Pinpoint the cell where the given text exists, returning its (x, y) midpoint coordinate. 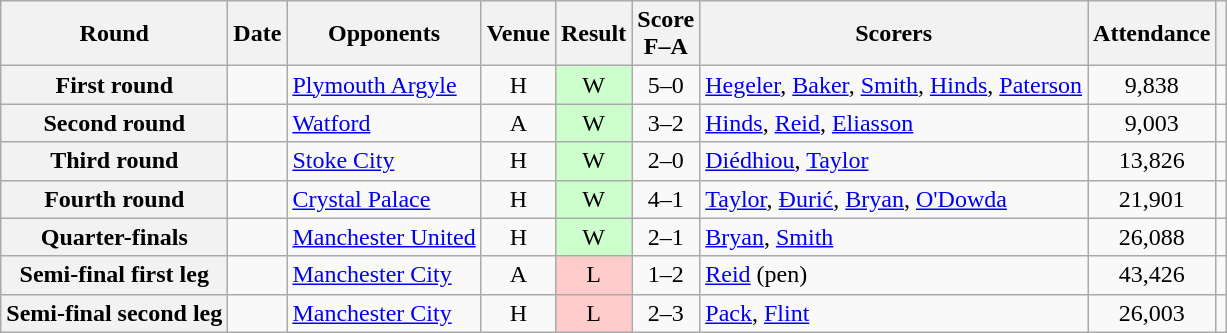
Manchester United (384, 237)
2–0 (666, 161)
Hegeler, Baker, Smith, Hinds, Paterson (894, 85)
Taylor, Đurić, Bryan, O'Dowda (894, 199)
Diédhiou, Taylor (894, 161)
Fourth round (114, 199)
ScoreF–A (666, 34)
Stoke City (384, 161)
Second round (114, 123)
Semi-final first leg (114, 275)
9,838 (1152, 85)
Semi-final second leg (114, 313)
2–3 (666, 313)
Scorers (894, 34)
4–1 (666, 199)
Venue (518, 34)
Reid (pen) (894, 275)
Pack, Flint (894, 313)
Attendance (1152, 34)
21,901 (1152, 199)
3–2 (666, 123)
Hinds, Reid, Eliasson (894, 123)
Result (593, 34)
Third round (114, 161)
Date (258, 34)
1–2 (666, 275)
First round (114, 85)
5–0 (666, 85)
Plymouth Argyle (384, 85)
Opponents (384, 34)
9,003 (1152, 123)
Bryan, Smith (894, 237)
43,426 (1152, 275)
Quarter-finals (114, 237)
26,088 (1152, 237)
Watford (384, 123)
Round (114, 34)
Crystal Palace (384, 199)
13,826 (1152, 161)
2–1 (666, 237)
26,003 (1152, 313)
